For the text-containing cell, return its midpoint in [X, Y] coordinate format. 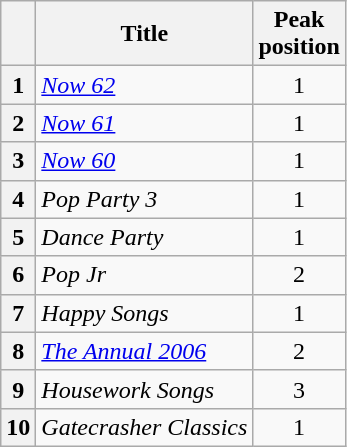
10 [18, 427]
4 [18, 199]
Gatecrasher Classics [144, 427]
Housework Songs [144, 389]
8 [18, 351]
Now 62 [144, 85]
7 [18, 313]
6 [18, 275]
Pop Party 3 [144, 199]
5 [18, 237]
Happy Songs [144, 313]
Now 61 [144, 123]
Pop Jr [144, 275]
9 [18, 389]
Peakposition [299, 34]
Title [144, 34]
Now 60 [144, 161]
The Annual 2006 [144, 351]
Dance Party [144, 237]
